Output the [x, y] coordinate of the center of the cell containing the given text.  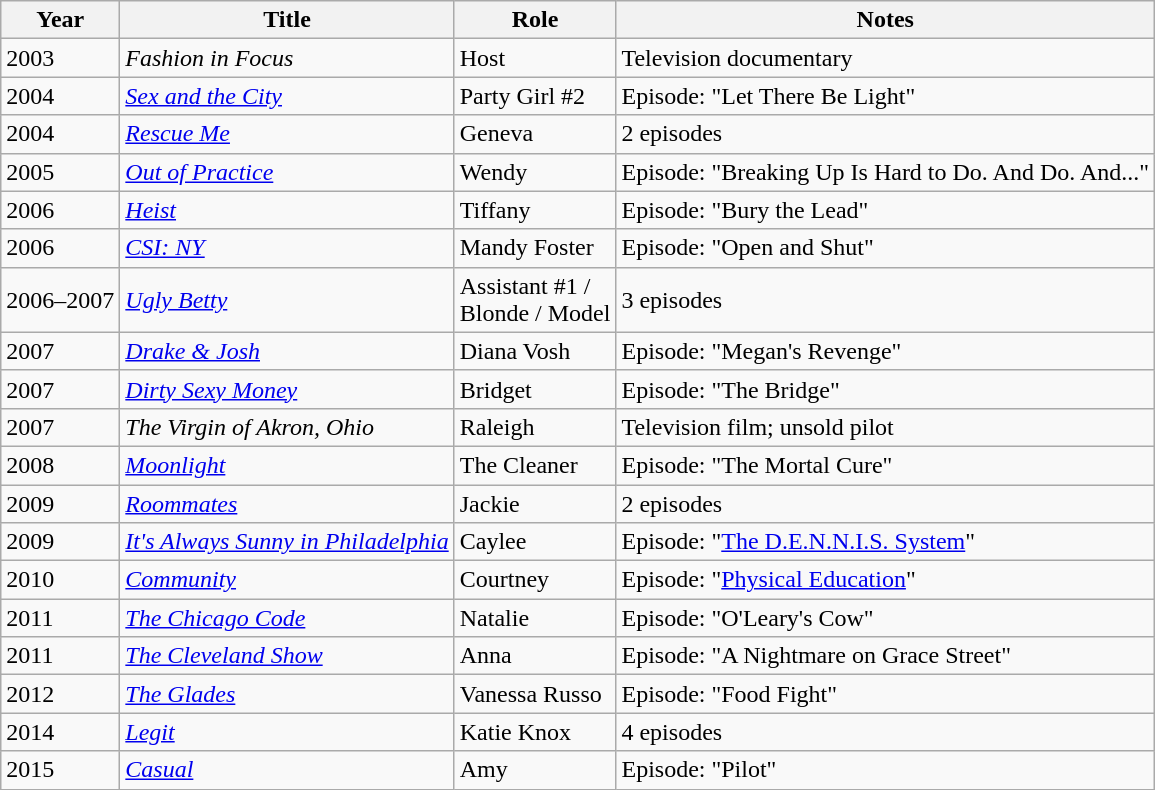
2005 [60, 172]
Fashion in Focus [287, 58]
Drake & Josh [287, 351]
Mandy Foster [535, 248]
Wendy [535, 172]
Casual [287, 770]
Notes [886, 20]
Episode: "Bury the Lead" [886, 210]
4 episodes [886, 732]
Television documentary [886, 58]
Episode: "A Nightmare on Grace Street" [886, 656]
Ugly Betty [287, 300]
It's Always Sunny in Philadelphia [287, 542]
Raleigh [535, 427]
2014 [60, 732]
Episode: "The Bridge" [886, 389]
3 episodes [886, 300]
2006–2007 [60, 300]
2010 [60, 580]
Episode: "The Mortal Cure" [886, 465]
Television film; unsold pilot [886, 427]
Legit [287, 732]
Community [287, 580]
Assistant #1 /Blonde / Model [535, 300]
The Virgin of Akron, Ohio [287, 427]
Role [535, 20]
2015 [60, 770]
Year [60, 20]
Episode: "Let There Be Light" [886, 96]
Dirty Sexy Money [287, 389]
Host [535, 58]
Out of Practice [287, 172]
The Glades [287, 694]
Party Girl #2 [535, 96]
2012 [60, 694]
Episode: "The D.E.N.N.I.S. System" [886, 542]
Episode: "Breaking Up Is Hard to Do. And Do. And..." [886, 172]
Diana Vosh [535, 351]
Jackie [535, 503]
Title [287, 20]
CSI: NY [287, 248]
Amy [535, 770]
Katie Knox [535, 732]
Heist [287, 210]
Roommates [287, 503]
2003 [60, 58]
The Cleveland Show [287, 656]
Anna [535, 656]
Episode: "O'Leary's Cow" [886, 618]
The Cleaner [535, 465]
Episode: "Megan's Revenge" [886, 351]
Natalie [535, 618]
Rescue Me [287, 134]
Bridget [535, 389]
Tiffany [535, 210]
Episode: "Pilot" [886, 770]
Geneva [535, 134]
2008 [60, 465]
Vanessa Russo [535, 694]
Sex and the City [287, 96]
Courtney [535, 580]
Moonlight [287, 465]
The Chicago Code [287, 618]
Episode: "Physical Education" [886, 580]
Episode: "Open and Shut" [886, 248]
Episode: "Food Fight" [886, 694]
Caylee [535, 542]
